From the cell containing the given text, extract its center point as (X, Y) coordinate. 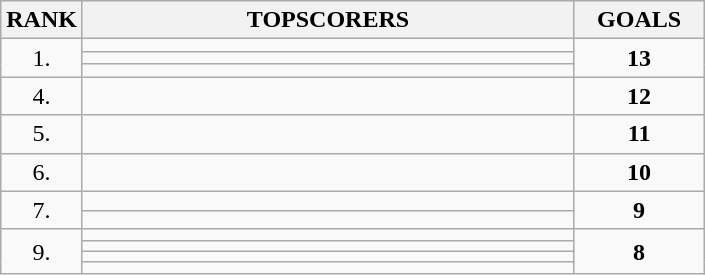
13 (640, 58)
10 (640, 172)
TOPSCORERS (328, 20)
11 (640, 134)
7. (42, 210)
4. (42, 96)
9. (42, 251)
8 (640, 251)
9 (640, 210)
5. (42, 134)
1. (42, 58)
RANK (42, 20)
12 (640, 96)
6. (42, 172)
GOALS (640, 20)
